Return [X, Y] of the center of cell containing provided text 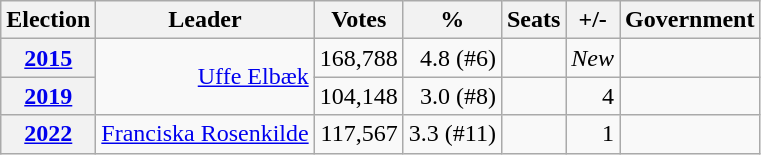
168,788 [358, 58]
Leader [205, 20]
1 [593, 134]
2015 [48, 58]
3.0 (#8) [452, 96]
4.8 (#6) [452, 58]
Uffe Elbæk [205, 77]
Franciska Rosenkilde [205, 134]
Votes [358, 20]
Election [48, 20]
Seats [533, 20]
% [452, 20]
3.3 (#11) [452, 134]
104,148 [358, 96]
2019 [48, 96]
2022 [48, 134]
New [593, 58]
Government [690, 20]
+/- [593, 20]
117,567 [358, 134]
4 [593, 96]
